Find where the given text appears and provide that cell's center as [X, Y] coordinate. 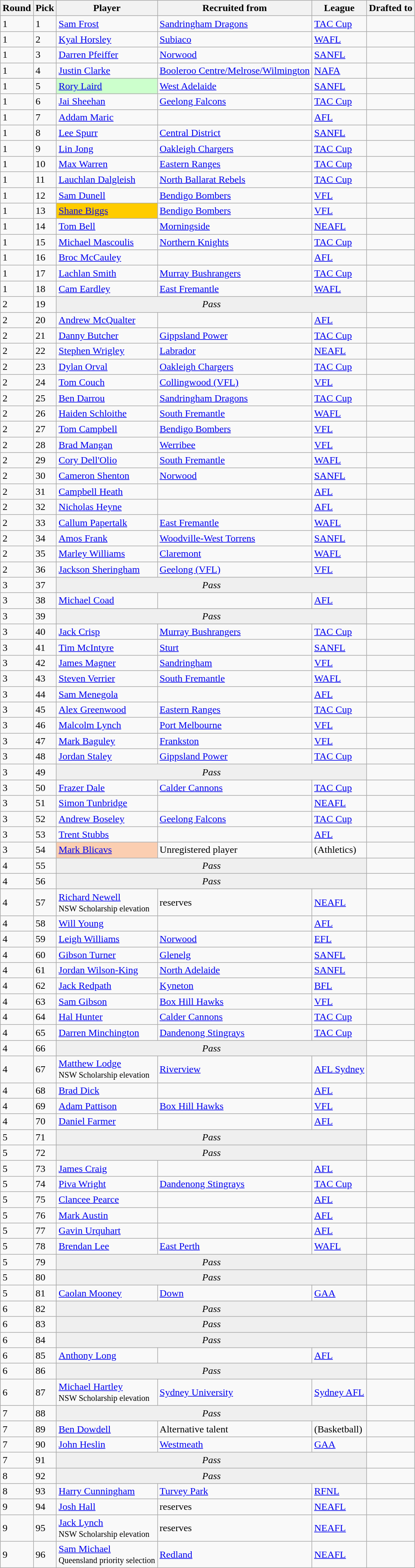
23 [45, 367]
Drafted to [391, 8]
26 [45, 413]
57 [45, 902]
Trent Stubbs [107, 834]
Lin Jong [107, 148]
55 [45, 866]
Gavin Urquhart [107, 1231]
Tom Couch [107, 382]
61 [45, 970]
34 [45, 538]
87 [45, 1392]
91 [45, 1460]
West Adelaide [234, 86]
EFL [339, 939]
Broc McCauley [107, 258]
81 [45, 1293]
65 [45, 1033]
Andrew McQualter [107, 320]
Westmeath [234, 1444]
Lauchlan Dalgleish [107, 179]
Michael Mascoulis [107, 242]
Daniel Farmer [107, 1122]
Pick [45, 8]
Jack LynchNSW Scholarship elevation [107, 1528]
Sam Frost [107, 24]
Sydney University [234, 1392]
70 [45, 1122]
40 [45, 632]
Redland [234, 1555]
Frankston [234, 741]
Sandringham [234, 663]
Brad Dick [107, 1090]
68 [45, 1090]
Central District [234, 133]
Nicholas Heyne [107, 507]
28 [45, 444]
Riverview [234, 1069]
58 [45, 923]
RFNL [339, 1491]
77 [45, 1231]
20 [45, 320]
82 [45, 1309]
Malcolm Lynch [107, 725]
43 [45, 678]
Jordan Staley [107, 757]
45 [45, 710]
Sam Gibson [107, 1002]
Alex Greenwood [107, 710]
Darren Pfeiffer [107, 55]
13 [45, 211]
Michael Coad [107, 600]
Marley Williams [107, 554]
Down [234, 1293]
Subiaco [234, 39]
31 [45, 492]
Addam Maric [107, 117]
32 [45, 507]
Unregistered player [234, 850]
80 [45, 1278]
Anthony Long [107, 1355]
Leigh Williams [107, 939]
Woodville-West Torrens [234, 538]
Piva Wright [107, 1184]
94 [45, 1507]
83 [45, 1324]
25 [45, 398]
Sydney AFL [339, 1392]
86 [45, 1371]
Player [107, 8]
Ben Dowdell [107, 1429]
Recruited from [234, 8]
Richard NewellNSW Scholarship elevation [107, 902]
36 [45, 569]
69 [45, 1106]
Tom Campbell [107, 429]
62 [45, 986]
Jai Sheehan [107, 102]
Mark Blicavs [107, 850]
Lee Spurr [107, 133]
Stephen Wrigley [107, 351]
48 [45, 757]
59 [45, 939]
James Magner [107, 663]
Brad Mangan [107, 444]
35 [45, 554]
Josh Hall [107, 1507]
Darren Minchington [107, 1033]
Morningside [234, 227]
75 [45, 1199]
19 [45, 304]
17 [45, 273]
56 [45, 881]
Max Warren [107, 164]
Adam Pattison [107, 1106]
AFL Sydney [339, 1069]
79 [45, 1262]
James Craig [107, 1168]
67 [45, 1069]
Jackson Sheringham [107, 569]
Caolan Mooney [107, 1293]
Simon Tunbridge [107, 803]
73 [45, 1168]
Brendan Lee [107, 1246]
Harry Cunningham [107, 1491]
Mark Baguley [107, 741]
Collingwood (VFL) [234, 382]
33 [45, 523]
63 [45, 1002]
Northern Knights [234, 242]
42 [45, 663]
78 [45, 1246]
Justin Clarke [107, 70]
Matthew LodgeNSW Scholarship elevation [107, 1069]
47 [45, 741]
Glenelg [234, 955]
Cam Eardley [107, 289]
Hal Hunter [107, 1017]
11 [45, 179]
(Athletics) [339, 850]
52 [45, 819]
Mark Austin [107, 1215]
Port Melbourne [234, 725]
Will Young [107, 923]
27 [45, 429]
Kyneton [234, 986]
Andrew Boseley [107, 819]
Dylan Orval [107, 367]
22 [45, 351]
Sam Menegola [107, 694]
44 [45, 694]
(Basketball) [339, 1429]
Ben Darrou [107, 398]
93 [45, 1491]
Labrador [234, 351]
Booleroo Centre/Melrose/Wilmington [234, 70]
Danny Butcher [107, 335]
Cory Dell'Olio [107, 460]
66 [45, 1048]
21 [45, 335]
Jordan Wilson-King [107, 970]
Frazer Dale [107, 788]
BFL [339, 986]
Steven Verrier [107, 678]
10 [45, 164]
Werribee [234, 444]
Jack Redpath [107, 986]
Gibson Turner [107, 955]
Tom Bell [107, 227]
Rory Laird [107, 86]
Alternative talent [234, 1429]
Tim McIntyre [107, 647]
Sam Dunell [107, 195]
Sturt [234, 647]
53 [45, 834]
15 [45, 242]
Lachlan Smith [107, 273]
30 [45, 476]
71 [45, 1137]
18 [45, 289]
89 [45, 1429]
North Ballarat Rebels [234, 179]
Geelong (VFL) [234, 569]
49 [45, 772]
Turvey Park [234, 1491]
Kyal Horsley [107, 39]
24 [45, 382]
41 [45, 647]
51 [45, 803]
54 [45, 850]
38 [45, 600]
Michael HartleyNSW Scholarship elevation [107, 1392]
16 [45, 258]
Clancee Pearce [107, 1199]
46 [45, 725]
12 [45, 195]
Campbell Heath [107, 492]
John Heslin [107, 1444]
NAFA [339, 70]
74 [45, 1184]
96 [45, 1555]
League [339, 8]
North Adelaide [234, 970]
50 [45, 788]
14 [45, 227]
Jack Crisp [107, 632]
64 [45, 1017]
76 [45, 1215]
72 [45, 1153]
84 [45, 1340]
Round [17, 8]
Claremont [234, 554]
Shane Biggs [107, 211]
Cameron Shenton [107, 476]
92 [45, 1476]
90 [45, 1444]
East Perth [234, 1246]
Sam MichaelQueensland priority selection [107, 1555]
88 [45, 1413]
Amos Frank [107, 538]
Haiden Schloithe [107, 413]
85 [45, 1355]
95 [45, 1528]
39 [45, 616]
29 [45, 460]
37 [45, 585]
60 [45, 955]
Callum Papertalk [107, 523]
